Search for the cell housing the specified text and yield its (X, Y) center coordinate. 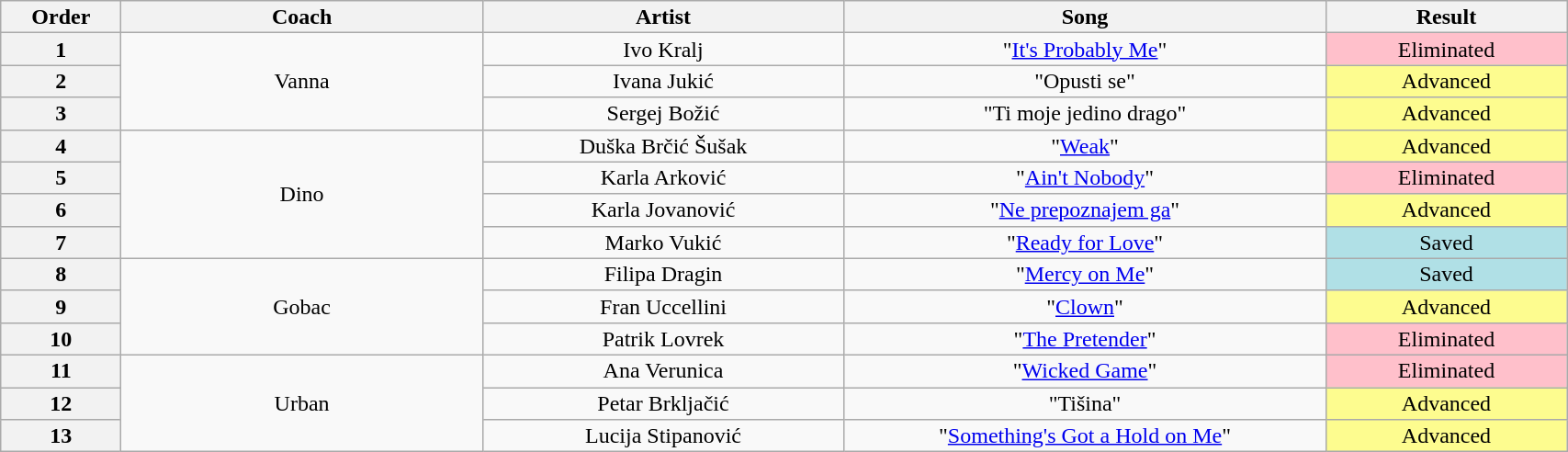
Filipa Dragin (663, 274)
Duška Brčić Šušak (663, 145)
Ivo Kralj (663, 50)
5 (61, 178)
"Weak" (1086, 145)
"It's Probably Me" (1086, 50)
Artist (663, 17)
12 (61, 404)
2 (61, 81)
Urban (301, 402)
Karla Arković (663, 178)
"Tišina" (1086, 404)
Lucija Stipanović (663, 435)
Ana Verunica (663, 371)
"Opusti se" (1086, 81)
Patrik Lovrek (663, 338)
Karla Jovanović (663, 209)
Result (1446, 17)
Order (61, 17)
11 (61, 371)
6 (61, 209)
3 (61, 114)
Gobac (301, 307)
Fran Uccellini (663, 307)
8 (61, 274)
"Mercy on Me" (1086, 274)
"Ne prepoznajem ga" (1086, 209)
Dino (301, 194)
10 (61, 338)
Petar Brkljačić (663, 404)
13 (61, 435)
1 (61, 50)
"Ti moje jedino drago" (1086, 114)
"Ain't Nobody" (1086, 178)
Marko Vukić (663, 243)
Coach (301, 17)
"Ready for Love" (1086, 243)
Ivana Jukić (663, 81)
"The Pretender" (1086, 338)
"Wicked Game" (1086, 371)
Sergej Božić (663, 114)
4 (61, 145)
"Something's Got a Hold on Me" (1086, 435)
9 (61, 307)
Vanna (301, 81)
"Clown" (1086, 307)
Song (1086, 17)
7 (61, 243)
